Output the [X, Y] coordinate of the center of the cell containing the given text.  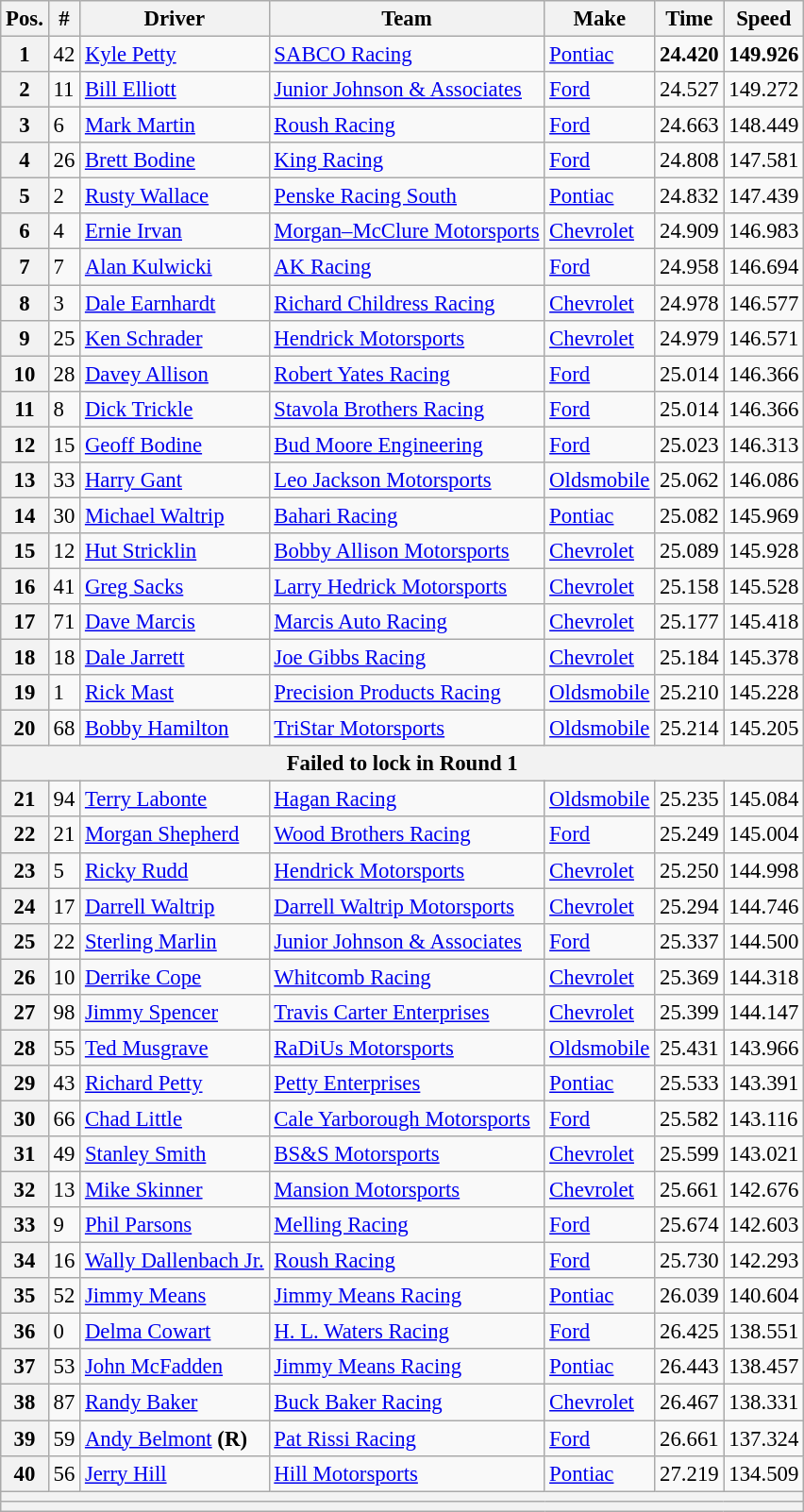
25.599 [689, 1154]
Dale Earnhardt [175, 303]
Leo Jackson Motorsports [407, 480]
144.500 [764, 941]
41 [64, 586]
145.528 [764, 586]
24.909 [689, 231]
Darrell Waltrip Motorsports [407, 906]
42 [64, 55]
145.969 [764, 515]
SABCO Racing [407, 55]
25.082 [689, 515]
25.369 [689, 977]
25.089 [689, 551]
143.021 [764, 1154]
32 [25, 1190]
20 [25, 729]
66 [64, 1118]
Hagan Racing [407, 799]
Joe Gibbs Racing [407, 658]
53 [64, 1368]
145.228 [764, 693]
24.979 [689, 338]
145.084 [764, 799]
Sterling Marlin [175, 941]
35 [25, 1296]
Petty Enterprises [407, 1084]
0 [64, 1332]
Bahari Racing [407, 515]
Melling Racing [407, 1225]
149.926 [764, 55]
Bud Moore Engineering [407, 445]
143.391 [764, 1084]
Delma Cowart [175, 1332]
Speed [764, 19]
26.467 [689, 1403]
Whitcomb Racing [407, 977]
24.832 [689, 196]
24 [25, 906]
24.958 [689, 267]
25.023 [689, 445]
144.318 [764, 977]
# [64, 19]
Robert Yates Racing [407, 374]
25.210 [689, 693]
25.533 [689, 1084]
H. L. Waters Racing [407, 1332]
Jerry Hill [175, 1473]
140.604 [764, 1296]
36 [25, 1332]
Larry Hedrick Motorsports [407, 586]
Davey Allison [175, 374]
137.324 [764, 1438]
Travis Carter Enterprises [407, 1013]
Ted Musgrave [175, 1048]
98 [64, 1013]
138.457 [764, 1368]
Chad Little [175, 1118]
52 [64, 1296]
147.439 [764, 196]
Ernie Irvan [175, 231]
145.004 [764, 835]
39 [25, 1438]
149.272 [764, 90]
138.331 [764, 1403]
25.158 [689, 586]
40 [25, 1473]
148.449 [764, 126]
Morgan Shepherd [175, 835]
King Racing [407, 160]
Buck Baker Racing [407, 1403]
Terry Labonte [175, 799]
26.443 [689, 1368]
Mark Martin [175, 126]
146.571 [764, 338]
Precision Products Racing [407, 693]
24.663 [689, 126]
142.603 [764, 1225]
59 [64, 1438]
Alan Kulwicki [175, 267]
25.184 [689, 658]
27 [25, 1013]
49 [64, 1154]
25.062 [689, 480]
Wood Brothers Racing [407, 835]
TriStar Motorsports [407, 729]
146.577 [764, 303]
25.294 [689, 906]
56 [64, 1473]
71 [64, 622]
31 [25, 1154]
144.147 [764, 1013]
29 [25, 1084]
146.694 [764, 267]
Bobby Hamilton [175, 729]
Hill Motorsports [407, 1473]
Greg Sacks [175, 586]
68 [64, 729]
Mike Skinner [175, 1190]
145.928 [764, 551]
Stanley Smith [175, 1154]
134.509 [764, 1473]
BS&S Motorsports [407, 1154]
145.378 [764, 658]
14 [25, 515]
Bill Elliott [175, 90]
Geoff Bodine [175, 445]
Failed to lock in Round 1 [402, 764]
Kyle Petty [175, 55]
25.214 [689, 729]
John McFadden [175, 1368]
55 [64, 1048]
Rusty Wallace [175, 196]
94 [64, 799]
25.250 [689, 870]
34 [25, 1261]
146.983 [764, 231]
Hut Stricklin [175, 551]
145.205 [764, 729]
Make [600, 19]
26.661 [689, 1438]
Andy Belmont (R) [175, 1438]
25.582 [689, 1118]
Rick Mast [175, 693]
146.086 [764, 480]
Michael Waltrip [175, 515]
23 [25, 870]
Penske Racing South [407, 196]
25.674 [689, 1225]
24.808 [689, 160]
143.966 [764, 1048]
Stavola Brothers Racing [407, 409]
Jimmy Means [175, 1296]
147.581 [764, 160]
37 [25, 1368]
25.177 [689, 622]
Team [407, 19]
Pos. [25, 19]
144.998 [764, 870]
Jimmy Spencer [175, 1013]
25.235 [689, 799]
Brett Bodine [175, 160]
143.116 [764, 1118]
19 [25, 693]
Harry Gant [175, 480]
Randy Baker [175, 1403]
26.039 [689, 1296]
24.978 [689, 303]
Derrike Cope [175, 977]
Morgan–McClure Motorsports [407, 231]
26.425 [689, 1332]
Mansion Motorsports [407, 1190]
Ken Schrader [175, 338]
146.313 [764, 445]
142.293 [764, 1261]
Dick Trickle [175, 409]
25.337 [689, 941]
43 [64, 1084]
142.676 [764, 1190]
27.219 [689, 1473]
24.527 [689, 90]
RaDiUs Motorsports [407, 1048]
25.399 [689, 1013]
Richard Petty [175, 1084]
Time [689, 19]
25.730 [689, 1261]
38 [25, 1403]
Bobby Allison Motorsports [407, 551]
Driver [175, 19]
Phil Parsons [175, 1225]
87 [64, 1403]
138.551 [764, 1332]
25.661 [689, 1190]
24.420 [689, 55]
145.418 [764, 622]
Pat Rissi Racing [407, 1438]
25.249 [689, 835]
Darrell Waltrip [175, 906]
Cale Yarborough Motorsports [407, 1118]
AK Racing [407, 267]
144.746 [764, 906]
Dale Jarrett [175, 658]
25.431 [689, 1048]
Wally Dallenbach Jr. [175, 1261]
Ricky Rudd [175, 870]
Richard Childress Racing [407, 303]
Marcis Auto Racing [407, 622]
Dave Marcis [175, 622]
